Provide the [x, y] coordinate of the cell's center where the given text is located.  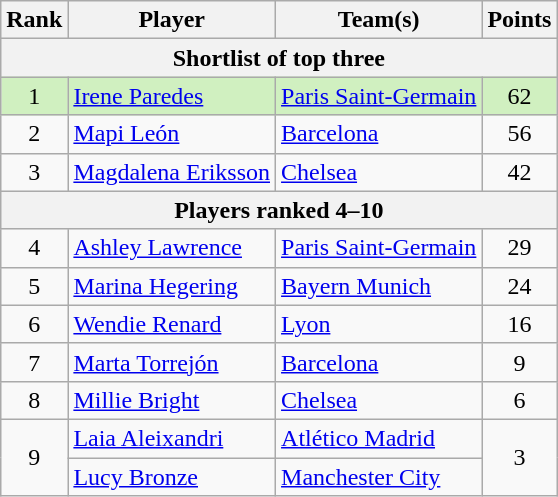
62 [520, 96]
Bayern Munich [379, 286]
Magdalena Eriksson [172, 172]
Points [520, 20]
Players ranked 4–10 [279, 210]
16 [520, 324]
Atlético Madrid [379, 438]
2 [34, 134]
Shortlist of top three [279, 58]
42 [520, 172]
29 [520, 248]
Marina Hegering [172, 286]
5 [34, 286]
Manchester City [379, 477]
7 [34, 362]
Player [172, 20]
Irene Paredes [172, 96]
4 [34, 248]
Lyon [379, 324]
Mapi León [172, 134]
56 [520, 134]
Marta Torrejón [172, 362]
Wendie Renard [172, 324]
8 [34, 400]
Lucy Bronze [172, 477]
1 [34, 96]
Laia Aleixandri [172, 438]
Rank [34, 20]
24 [520, 286]
Millie Bright [172, 400]
Team(s) [379, 20]
Ashley Lawrence [172, 248]
